Determine the (X, Y) coordinate at the center of the cell enclosing the given text.  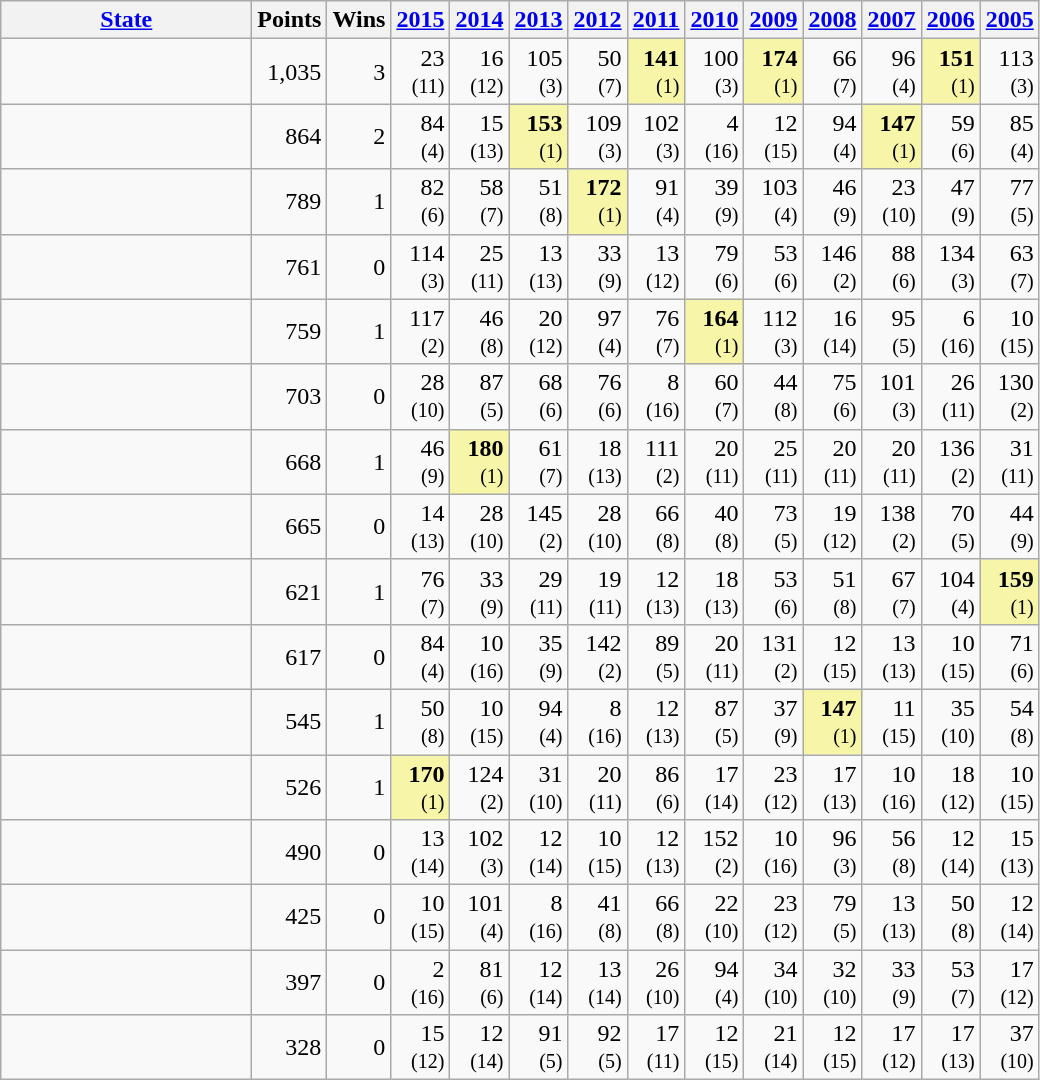
141(1) (656, 72)
617 (290, 656)
23(10) (892, 202)
41(8) (598, 918)
3 (359, 72)
4(16) (714, 136)
95(5) (892, 332)
112(3) (774, 332)
46(8) (480, 332)
60(7) (714, 396)
864 (290, 136)
109(3) (598, 136)
91(4) (656, 202)
73(5) (774, 526)
2007 (892, 20)
397 (290, 982)
50(7) (598, 72)
703 (290, 396)
113(3) (1010, 72)
71(6) (1010, 656)
22(10) (714, 918)
70(5) (950, 526)
761 (290, 266)
16(14) (832, 332)
2012 (598, 20)
101(4) (480, 918)
17(14) (714, 786)
16(12) (480, 72)
2006 (950, 20)
180(1) (480, 462)
153(1) (538, 136)
668 (290, 462)
103(4) (774, 202)
53(7) (950, 982)
11(15) (892, 722)
425 (290, 918)
79(6) (714, 266)
100(3) (714, 72)
2009 (774, 20)
34(10) (774, 982)
67(7) (892, 592)
15(12) (420, 1048)
2015 (420, 20)
789 (290, 202)
2(16) (420, 982)
124(2) (480, 786)
526 (290, 786)
136(2) (950, 462)
151(1) (950, 72)
19(11) (598, 592)
131(2) (774, 656)
172(1) (598, 202)
146(2) (832, 266)
2 (359, 136)
37(9) (774, 722)
35(10) (950, 722)
142(2) (598, 656)
35(9) (538, 656)
6(16) (950, 332)
56(8) (892, 852)
59(6) (950, 136)
14(13) (420, 526)
Points (290, 20)
2008 (832, 20)
97(4) (598, 332)
114(3) (420, 266)
Wins (359, 20)
138(2) (892, 526)
145(2) (538, 526)
2005 (1010, 20)
89(5) (656, 656)
82(6) (420, 202)
19(12) (832, 526)
63(7) (1010, 266)
13(12) (656, 266)
61(7) (538, 462)
174(1) (774, 72)
29(11) (538, 592)
490 (290, 852)
81(6) (480, 982)
2011 (656, 20)
665 (290, 526)
31(10) (538, 786)
164(1) (714, 332)
111(2) (656, 462)
86(6) (656, 786)
21(14) (774, 1048)
621 (290, 592)
17(11) (656, 1048)
1,035 (290, 72)
134(3) (950, 266)
328 (290, 1048)
31(11) (1010, 462)
18(12) (950, 786)
54(8) (1010, 722)
117(2) (420, 332)
76(6) (598, 396)
130(2) (1010, 396)
32(10) (832, 982)
39(9) (714, 202)
101(3) (892, 396)
47(9) (950, 202)
26(10) (656, 982)
88(6) (892, 266)
159(1) (1010, 592)
2010 (714, 20)
58(7) (480, 202)
91(5) (538, 1048)
37(10) (1010, 1048)
85(4) (1010, 136)
44(9) (1010, 526)
40(8) (714, 526)
105(3) (538, 72)
92(5) (598, 1048)
96(3) (832, 852)
104(4) (950, 592)
2014 (480, 20)
23(11) (420, 72)
66(7) (832, 72)
96(4) (892, 72)
44(8) (774, 396)
170(1) (420, 786)
759 (290, 332)
77(5) (1010, 202)
State (126, 20)
79(5) (832, 918)
152(2) (714, 852)
75(6) (832, 396)
20(12) (538, 332)
68(6) (538, 396)
26(11) (950, 396)
2013 (538, 20)
545 (290, 722)
